Extract the [X, Y] coordinate from the center of the cell holding the provided text.  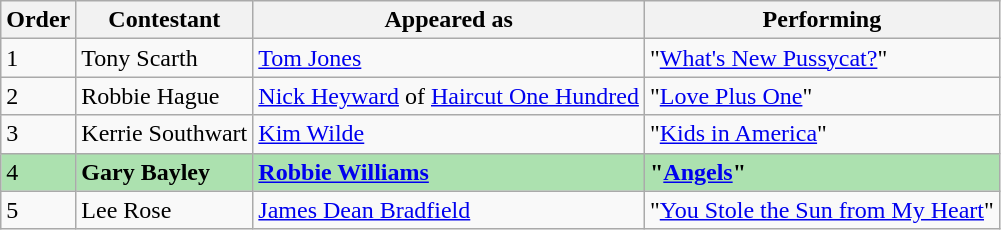
Tony Scarth [164, 58]
Contestant [164, 20]
James Dean Bradfield [449, 210]
Robbie Williams [449, 172]
1 [38, 58]
4 [38, 172]
3 [38, 134]
Gary Bayley [164, 172]
"Kids in America" [822, 134]
Nick Heyward of Haircut One Hundred [449, 96]
Appeared as [449, 20]
2 [38, 96]
"Love Plus One" [822, 96]
"What's New Pussycat?" [822, 58]
Performing [822, 20]
"Angels" [822, 172]
"You Stole the Sun from My Heart" [822, 210]
Order [38, 20]
Kim Wilde [449, 134]
Robbie Hague [164, 96]
5 [38, 210]
Tom Jones [449, 58]
Kerrie Southwart [164, 134]
Lee Rose [164, 210]
